Detect which cell encompasses the target text, then output its (X, Y) center coordinate. 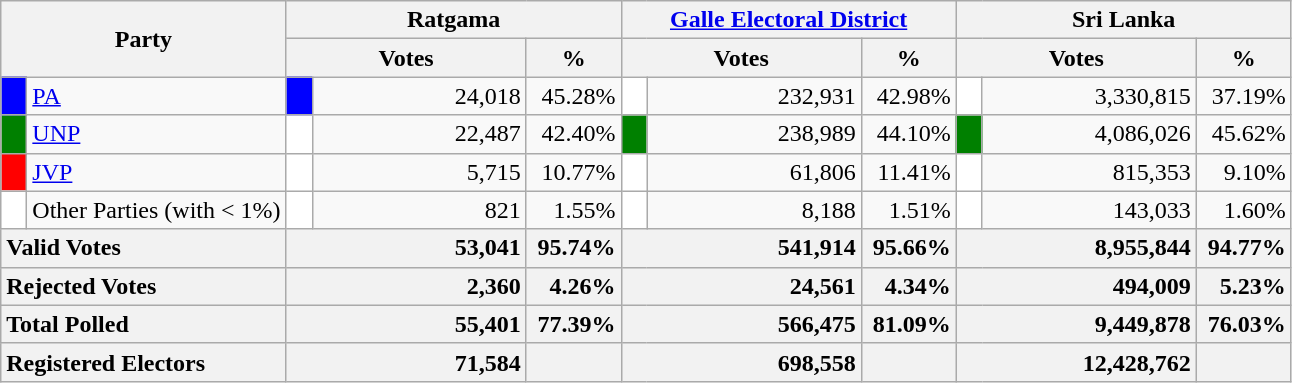
24,561 (741, 286)
5,715 (419, 172)
541,914 (741, 248)
JVP (156, 172)
94.77% (1244, 248)
22,487 (419, 134)
10.77% (574, 172)
Total Polled (144, 324)
76.03% (1244, 324)
Registered Electors (144, 362)
Rejected Votes (144, 286)
81.09% (908, 324)
11.41% (908, 172)
4.26% (574, 286)
61,806 (754, 172)
2,360 (406, 286)
95.66% (908, 248)
95.74% (574, 248)
1.55% (574, 210)
8,955,844 (1076, 248)
8,188 (754, 210)
821 (419, 210)
Ratgama (454, 20)
42.40% (574, 134)
55,401 (406, 324)
Galle Electoral District (788, 20)
4.34% (908, 286)
12,428,762 (1076, 362)
9.10% (1244, 172)
42.98% (908, 96)
Other Parties (with < 1%) (156, 210)
UNP (156, 134)
5.23% (1244, 286)
1.60% (1244, 210)
566,475 (741, 324)
143,033 (1089, 210)
45.62% (1244, 134)
494,009 (1076, 286)
Valid Votes (144, 248)
232,931 (754, 96)
Party (144, 39)
815,353 (1089, 172)
9,449,878 (1076, 324)
71,584 (406, 362)
1.51% (908, 210)
238,989 (754, 134)
77.39% (574, 324)
3,330,815 (1089, 96)
Sri Lanka (1124, 20)
698,558 (741, 362)
37.19% (1244, 96)
4,086,026 (1089, 134)
44.10% (908, 134)
PA (156, 96)
45.28% (574, 96)
24,018 (419, 96)
53,041 (406, 248)
